Detect which cell encompasses the target text, then output its (x, y) center coordinate. 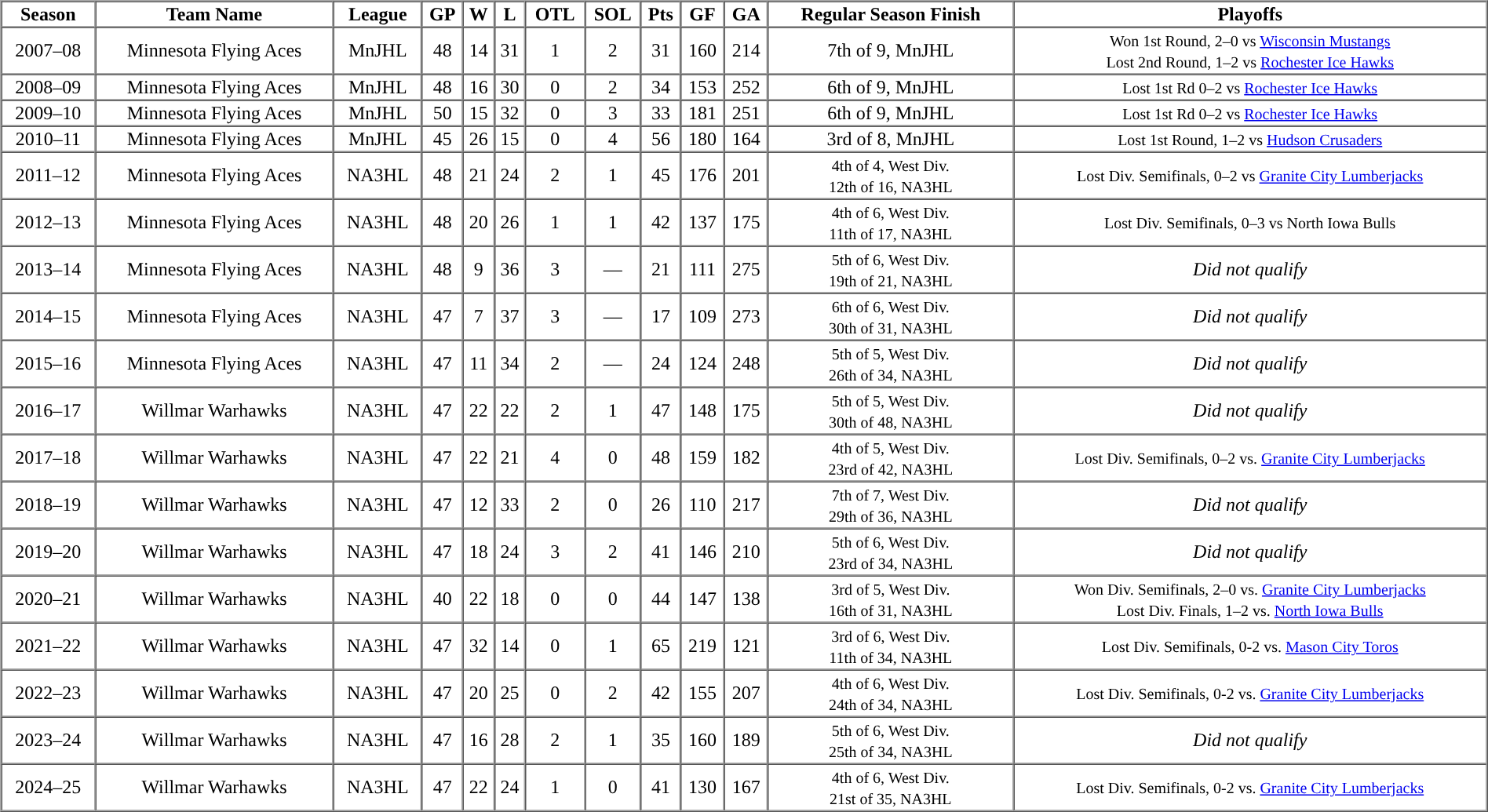
2008–09 (49, 86)
3rd of 8, MnJHL (891, 138)
11 (479, 364)
7th of 7, West Div.29th of 36, NA3HL (891, 505)
121 (746, 646)
5th of 6, West Div.25th of 34, NA3HL (891, 741)
Season (49, 14)
SOL (613, 14)
Team Name (214, 14)
251 (746, 113)
2017–18 (49, 458)
111 (702, 270)
182 (746, 458)
124 (702, 364)
201 (746, 176)
275 (746, 270)
5th of 5, West Div.30th of 48, NA3HL (891, 411)
2012–13 (49, 223)
50 (442, 113)
180 (702, 138)
36 (510, 270)
Pts (661, 14)
GP (442, 14)
65 (661, 646)
146 (702, 552)
2019–20 (49, 552)
28 (510, 741)
6th of 6, West Div.30th of 31, NA3HL (891, 317)
2021–22 (49, 646)
2011–12 (49, 176)
Lost Div. Semifinals, 0–2 vs. Granite City Lumberjacks (1250, 458)
25 (510, 694)
217 (746, 505)
17 (661, 317)
110 (702, 505)
138 (746, 599)
137 (702, 223)
4th of 5, West Div.23rd of 42, NA3HL (891, 458)
Lost Div. Semifinals, 0–2 vs Granite City Lumberjacks (1250, 176)
2014–15 (49, 317)
147 (702, 599)
3rd of 5, West Div.16th of 31, NA3HL (891, 599)
4th of 6, West Div.11th of 17, NA3HL (891, 223)
3rd of 6, West Div.11th of 34, NA3HL (891, 646)
Lost Div. Semifinals, 0-2 vs. Mason City Toros (1250, 646)
159 (702, 458)
44 (661, 599)
7th of 9, MnJHL (891, 50)
130 (702, 788)
167 (746, 788)
9 (479, 270)
2020–21 (49, 599)
League (377, 14)
Regular Season Finish (891, 14)
2013–14 (49, 270)
OTL (554, 14)
148 (702, 411)
5th of 6, West Div.19th of 21, NA3HL (891, 270)
214 (746, 50)
2024–25 (49, 788)
Lost Div. Semifinals, 0–3 vs North Iowa Bulls (1250, 223)
Won 1st Round, 2–0 vs Wisconsin MustangsLost 2nd Round, 1–2 vs Rochester Ice Hawks (1250, 50)
2009–10 (49, 113)
Playoffs (1250, 14)
GF (702, 14)
155 (702, 694)
181 (702, 113)
219 (702, 646)
Won Div. Semifinals, 2–0 vs. Granite City LumberjacksLost Div. Finals, 1–2 vs. North Iowa Bulls (1250, 599)
4th of 6, West Div.21st of 35, NA3HL (891, 788)
176 (702, 176)
153 (702, 86)
56 (661, 138)
12 (479, 505)
189 (746, 741)
L (510, 14)
7 (479, 317)
2015–16 (49, 364)
210 (746, 552)
273 (746, 317)
109 (702, 317)
248 (746, 364)
2022–23 (49, 694)
2023–24 (49, 741)
35 (661, 741)
Lost 1st Round, 1–2 vs Hudson Crusaders (1250, 138)
4th of 4, West Div.12th of 16, NA3HL (891, 176)
5th of 6, West Div.23rd of 34, NA3HL (891, 552)
4th of 6, West Div.24th of 34, NA3HL (891, 694)
164 (746, 138)
GA (746, 14)
37 (510, 317)
5th of 5, West Div.26th of 34, NA3HL (891, 364)
2007–08 (49, 50)
40 (442, 599)
W (479, 14)
30 (510, 86)
2016–17 (49, 411)
252 (746, 86)
2010–11 (49, 138)
2018–19 (49, 505)
207 (746, 694)
